Identify which cell holds the provided text, then report its [X, Y] central coordinate. 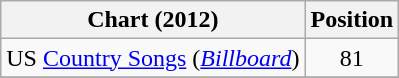
81 [352, 58]
US Country Songs (Billboard) [153, 58]
Position [352, 20]
Chart (2012) [153, 20]
